Locate the cell with the specified text and output its (X, Y) center coordinate. 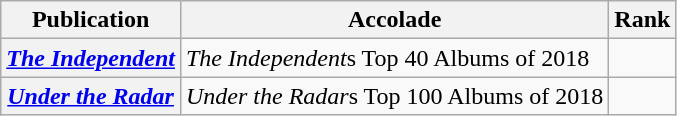
The Independents Top 40 Albums of 2018 (394, 58)
Publication (91, 20)
Under the Radar (91, 96)
Rank (642, 20)
Accolade (394, 20)
Under the Radars Top 100 Albums of 2018 (394, 96)
The Independent (91, 58)
